Extract the (X, Y) coordinate from the center of the cell holding the provided text.  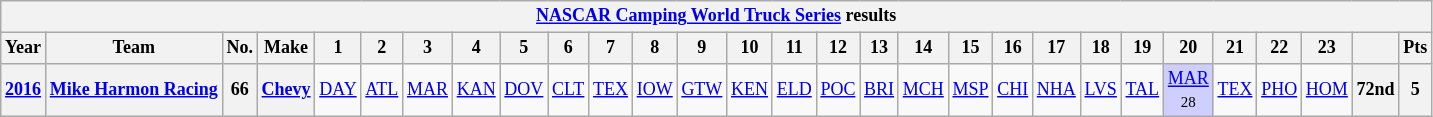
15 (970, 48)
DOV (524, 90)
NASCAR Camping World Truck Series results (716, 16)
DAY (338, 90)
CHI (1013, 90)
20 (1188, 48)
7 (611, 48)
66 (240, 90)
MSP (970, 90)
BRI (880, 90)
23 (1328, 48)
Pts (1416, 48)
TAL (1142, 90)
13 (880, 48)
MCH (923, 90)
72nd (1376, 90)
CLT (568, 90)
4 (476, 48)
LVS (1100, 90)
KAN (476, 90)
POC (838, 90)
19 (1142, 48)
12 (838, 48)
14 (923, 48)
Mike Harmon Racing (134, 90)
21 (1235, 48)
6 (568, 48)
PHO (1280, 90)
KEN (750, 90)
2016 (24, 90)
No. (240, 48)
Chevy (286, 90)
11 (794, 48)
Make (286, 48)
8 (654, 48)
2 (382, 48)
Year (24, 48)
Team (134, 48)
1 (338, 48)
18 (1100, 48)
MAR28 (1188, 90)
HOM (1328, 90)
9 (702, 48)
22 (1280, 48)
IOW (654, 90)
NHA (1057, 90)
GTW (702, 90)
3 (428, 48)
MAR (428, 90)
10 (750, 48)
ELD (794, 90)
16 (1013, 48)
ATL (382, 90)
17 (1057, 48)
